Detect which cell encompasses the target text, then output its [X, Y] center coordinate. 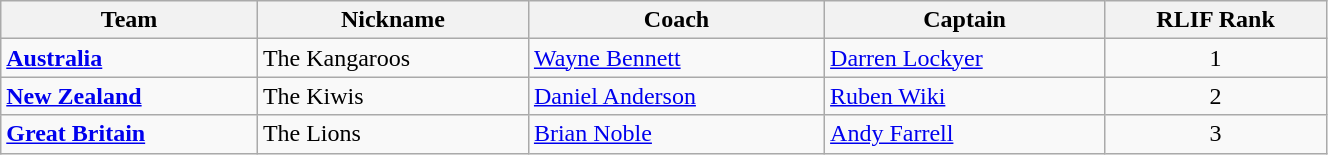
1 [1216, 58]
Ruben Wiki [965, 96]
Team [130, 20]
RLIF Rank [1216, 20]
Daniel Anderson [676, 96]
Great Britain [130, 134]
Brian Noble [676, 134]
The Kangaroos [392, 58]
Darren Lockyer [965, 58]
Australia [130, 58]
3 [1216, 134]
New Zealand [130, 96]
2 [1216, 96]
Nickname [392, 20]
Wayne Bennett [676, 58]
The Lions [392, 134]
The Kiwis [392, 96]
Andy Farrell [965, 134]
Coach [676, 20]
Captain [965, 20]
